Determine the (x, y) coordinate at the center of the cell enclosing the given text.  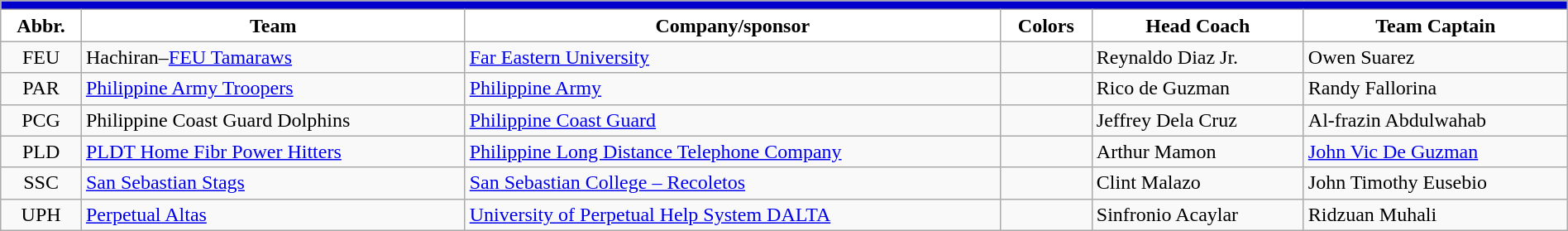
San Sebastian College – Recoletos (733, 183)
Sinfronio Acaylar (1198, 214)
Ridzuan Muhali (1436, 214)
Reynaldo Diaz Jr. (1198, 57)
Rico de Guzman (1198, 89)
Far Eastern University (733, 57)
Philippine Army Troopers (273, 89)
Clint Malazo (1198, 183)
PAR (41, 89)
FEU (41, 57)
John Vic De Guzman (1436, 152)
Abbr. (41, 26)
Arthur Mamon (1198, 152)
Perpetual Altas (273, 214)
Colors (1045, 26)
Jeffrey Dela Cruz (1198, 120)
Team Captain (1436, 26)
Philippine Army (733, 89)
PCG (41, 120)
University of Perpetual Help System DALTA (733, 214)
San Sebastian Stags (273, 183)
PLDT Home Fibr Power Hitters (273, 152)
PLD (41, 152)
Randy Fallorina (1436, 89)
Philippine Long Distance Telephone Company (733, 152)
UPH (41, 214)
Philippine Coast Guard (733, 120)
Al-frazin Abdulwahab (1436, 120)
Company/sponsor (733, 26)
Team (273, 26)
Hachiran–FEU Tamaraws (273, 57)
Philippine Coast Guard Dolphins (273, 120)
John Timothy Eusebio (1436, 183)
SSC (41, 183)
Owen Suarez (1436, 57)
Head Coach (1198, 26)
